For the text-containing cell, return its midpoint in [X, Y] coordinate format. 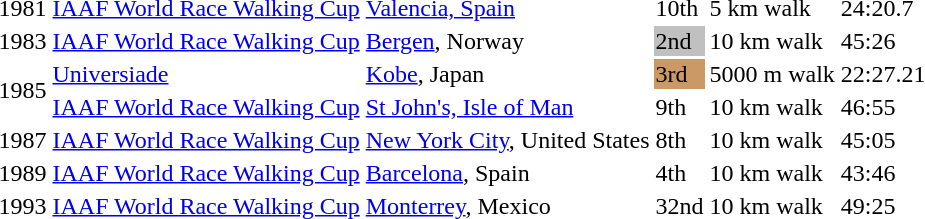
8th [680, 140]
Kobe, Japan [508, 74]
3rd [680, 74]
Barcelona, Spain [508, 173]
Universiade [206, 74]
2nd [680, 41]
9th [680, 107]
Bergen, Norway [508, 41]
4th [680, 173]
St John's, Isle of Man [508, 107]
5000 m walk [772, 74]
New York City, United States [508, 140]
